Extract the [x, y] coordinate from the center of the cell holding the provided text.  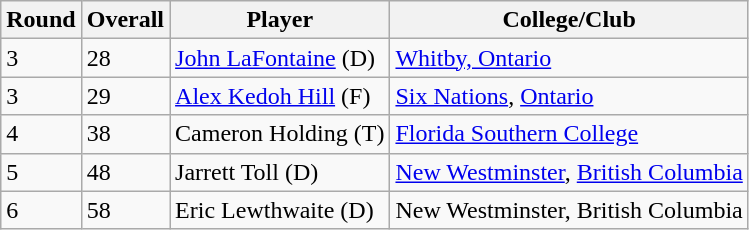
John LaFontaine (D) [280, 58]
Overall [125, 20]
48 [125, 172]
38 [125, 134]
College/Club [569, 20]
Florida Southern College [569, 134]
Cameron Holding (T) [280, 134]
5 [41, 172]
6 [41, 210]
Jarrett Toll (D) [280, 172]
Eric Lewthwaite (D) [280, 210]
Round [41, 20]
Alex Kedoh Hill (F) [280, 96]
4 [41, 134]
29 [125, 96]
58 [125, 210]
Whitby, Ontario [569, 58]
Six Nations, Ontario [569, 96]
Player [280, 20]
28 [125, 58]
